Return the (x, y) coordinate for the center point of the cell that contains the specified text.  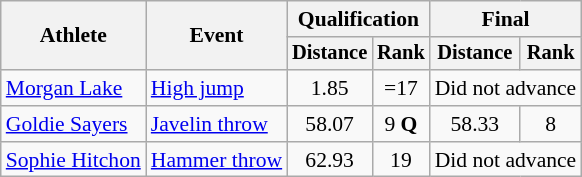
=17 (401, 88)
58.33 (475, 124)
8 (550, 124)
Did not advance (506, 88)
Qualification (358, 19)
Javelin throw (216, 124)
Final (506, 19)
Athlete (74, 36)
Goldie Sayers (74, 124)
9 Q (401, 124)
Event (216, 36)
58.07 (330, 124)
High jump (216, 88)
Morgan Lake (74, 88)
1.85 (330, 88)
